Find where the given text appears and provide that cell's center as (x, y) coordinate. 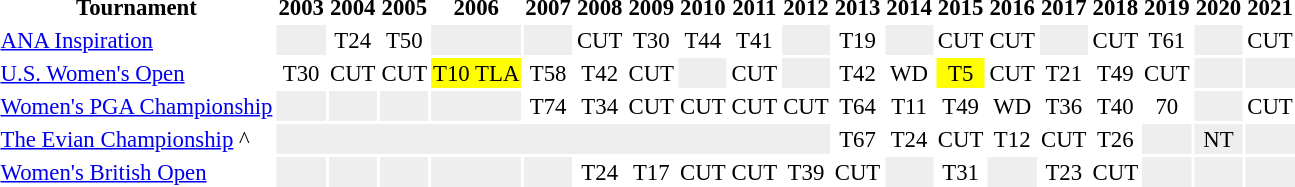
T12 (1012, 139)
T64 (858, 106)
NT (1218, 139)
T26 (1116, 139)
T41 (754, 40)
T11 (910, 106)
T19 (858, 40)
T21 (1064, 73)
T67 (858, 139)
T74 (548, 106)
T61 (1168, 40)
T31 (960, 172)
T39 (806, 172)
T50 (404, 40)
T5 (960, 73)
T36 (1064, 106)
T44 (704, 40)
T40 (1116, 106)
T17 (652, 172)
T58 (548, 73)
T34 (600, 106)
T10 TLA (476, 73)
70 (1168, 106)
T23 (1064, 172)
